Scan for the cell matching the given text and deliver its [x, y] coordinate at center. 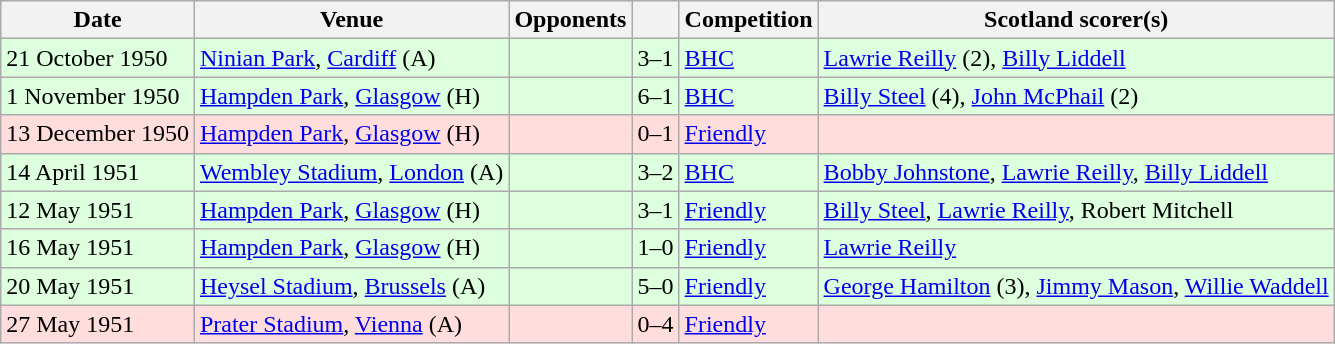
3–2 [656, 172]
Lawrie Reilly (2), Billy Liddell [1076, 58]
Lawrie Reilly [1076, 248]
Venue [351, 20]
1–0 [656, 248]
Billy Steel, Lawrie Reilly, Robert Mitchell [1076, 210]
6–1 [656, 96]
Heysel Stadium, Brussels (A) [351, 286]
0–1 [656, 134]
Competition [748, 20]
16 May 1951 [98, 248]
Billy Steel (4), John McPhail (2) [1076, 96]
14 April 1951 [98, 172]
21 October 1950 [98, 58]
13 December 1950 [98, 134]
Prater Stadium, Vienna (A) [351, 324]
Wembley Stadium, London (A) [351, 172]
Scotland scorer(s) [1076, 20]
George Hamilton (3), Jimmy Mason, Willie Waddell [1076, 286]
27 May 1951 [98, 324]
Opponents [570, 20]
Bobby Johnstone, Lawrie Reilly, Billy Liddell [1076, 172]
5–0 [656, 286]
Ninian Park, Cardiff (A) [351, 58]
1 November 1950 [98, 96]
0–4 [656, 324]
Date [98, 20]
20 May 1951 [98, 286]
12 May 1951 [98, 210]
